Determine the (x, y) coordinate at the center of the cell enclosing the given text.  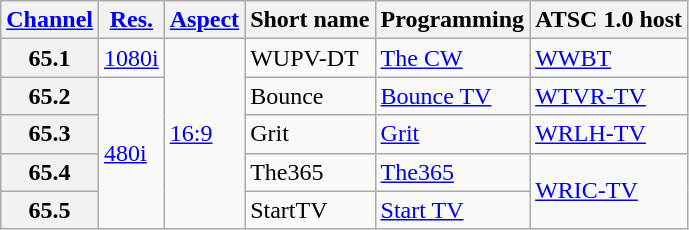
65.4 (50, 172)
WWBT (609, 58)
Res. (132, 20)
65.5 (50, 210)
16:9 (204, 134)
Aspect (204, 20)
Short name (310, 20)
StartTV (310, 210)
WTVR-TV (609, 96)
ATSC 1.0 host (609, 20)
WRIC-TV (609, 191)
Start TV (452, 210)
The CW (452, 58)
65.2 (50, 96)
WUPV-DT (310, 58)
1080i (132, 58)
65.1 (50, 58)
Bounce (310, 96)
Bounce TV (452, 96)
Programming (452, 20)
WRLH-TV (609, 134)
480i (132, 153)
Channel (50, 20)
65.3 (50, 134)
